Output the (X, Y) coordinate of the center of the cell containing the given text.  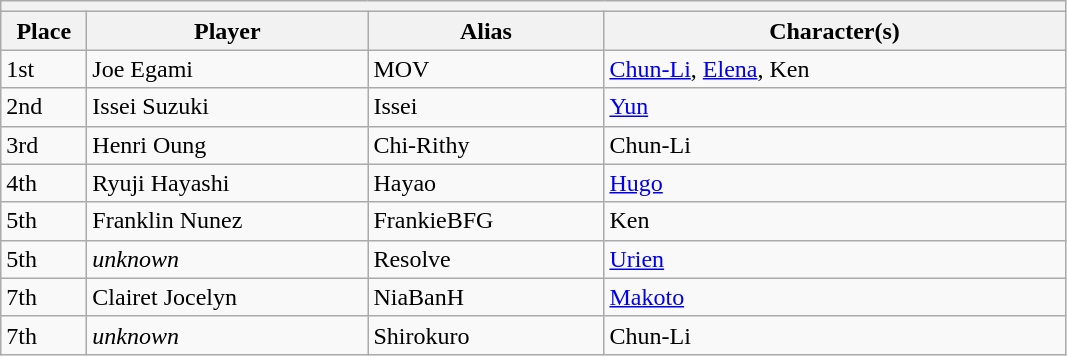
FrankieBFG (486, 221)
Alias (486, 31)
1st (44, 69)
Yun (834, 107)
Place (44, 31)
MOV (486, 69)
Hayao (486, 183)
Character(s) (834, 31)
2nd (44, 107)
Ken (834, 221)
Chi-Rithy (486, 145)
3rd (44, 145)
Franklin Nunez (228, 221)
Chun-Li, Elena, Ken (834, 69)
Issei Suzuki (228, 107)
Player (228, 31)
NiaBanH (486, 297)
Henri Oung (228, 145)
Clairet Jocelyn (228, 297)
Shirokuro (486, 335)
Urien (834, 259)
Issei (486, 107)
Makoto (834, 297)
Resolve (486, 259)
Ryuji Hayashi (228, 183)
Hugo (834, 183)
Joe Egami (228, 69)
4th (44, 183)
